From the cell containing the given text, extract its center point as (X, Y) coordinate. 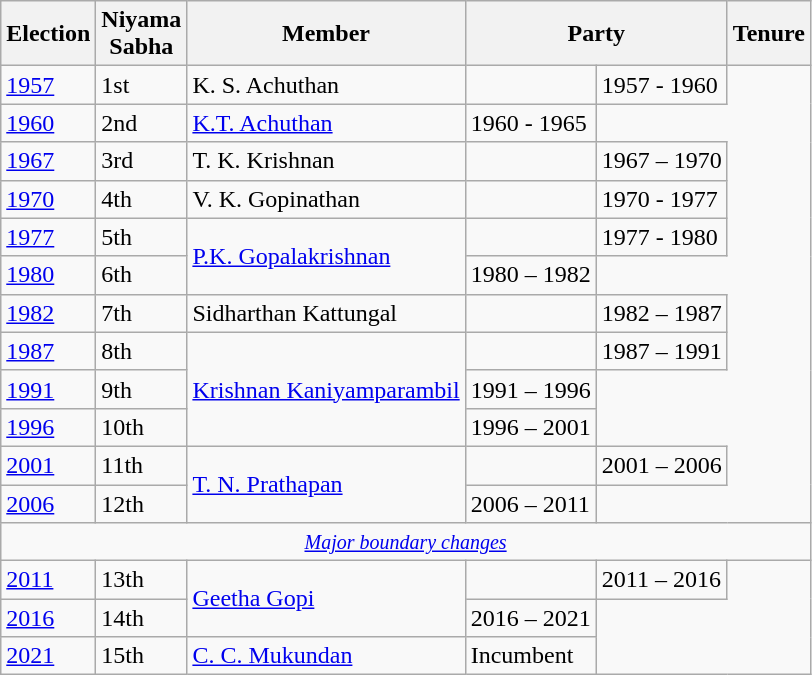
K.T. Achuthan (326, 123)
Geetha Gopi (326, 599)
1980 (48, 275)
2nd (142, 123)
1970 (48, 199)
1st (142, 85)
1960 - 1965 (530, 123)
1996 (48, 427)
1960 (48, 123)
K. S. Achuthan (326, 85)
Krishnan Kaniyamparambil (326, 389)
1987 (48, 351)
2011 – 2016 (662, 580)
1957 (48, 85)
1977 (48, 237)
1987 – 1991 (662, 351)
Election (48, 34)
Party (596, 34)
1967 – 1970 (662, 161)
15th (142, 656)
Incumbent (530, 656)
1991 – 1996 (530, 389)
3rd (142, 161)
11th (142, 465)
1991 (48, 389)
Sidharthan Kattungal (326, 313)
1980 – 1982 (530, 275)
T. K. Krishnan (326, 161)
V. K. Gopinathan (326, 199)
1970 - 1977 (662, 199)
1982 – 1987 (662, 313)
Member (326, 34)
1982 (48, 313)
2006 (48, 503)
12th (142, 503)
T. N. Prathapan (326, 484)
1957 - 1960 (662, 85)
1996 – 2001 (530, 427)
13th (142, 580)
14th (142, 618)
5th (142, 237)
10th (142, 427)
1977 - 1980 (662, 237)
NiyamaSabha (142, 34)
Tenure (768, 34)
1967 (48, 161)
P.K. Gopalakrishnan (326, 256)
9th (142, 389)
2016 – 2021 (530, 618)
2001 – 2006 (662, 465)
2021 (48, 656)
2001 (48, 465)
7th (142, 313)
8th (142, 351)
Major boundary changes (406, 542)
6th (142, 275)
2006 – 2011 (530, 503)
2011 (48, 580)
4th (142, 199)
2016 (48, 618)
C. C. Mukundan (326, 656)
